Return (X, Y) of the center of cell containing provided text 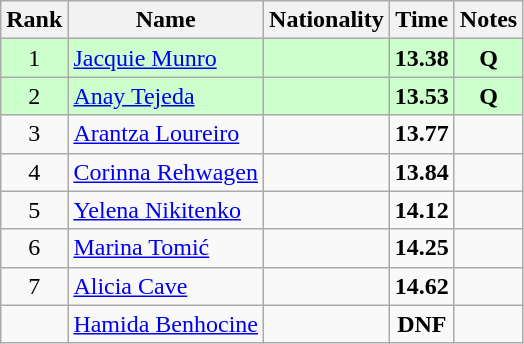
Nationality (327, 20)
2 (34, 96)
Hamida Benhocine (166, 324)
Anay Tejeda (166, 96)
13.77 (422, 134)
13.53 (422, 96)
Name (166, 20)
Corinna Rehwagen (166, 172)
Jacquie Munro (166, 58)
Yelena Nikitenko (166, 210)
Marina Tomić (166, 248)
13.38 (422, 58)
Alicia Cave (166, 286)
14.25 (422, 248)
14.62 (422, 286)
4 (34, 172)
6 (34, 248)
DNF (422, 324)
Time (422, 20)
Rank (34, 20)
14.12 (422, 210)
Arantza Loureiro (166, 134)
7 (34, 286)
1 (34, 58)
13.84 (422, 172)
Notes (488, 20)
5 (34, 210)
3 (34, 134)
